Determine the (X, Y) coordinate at the center of the cell enclosing the given text.  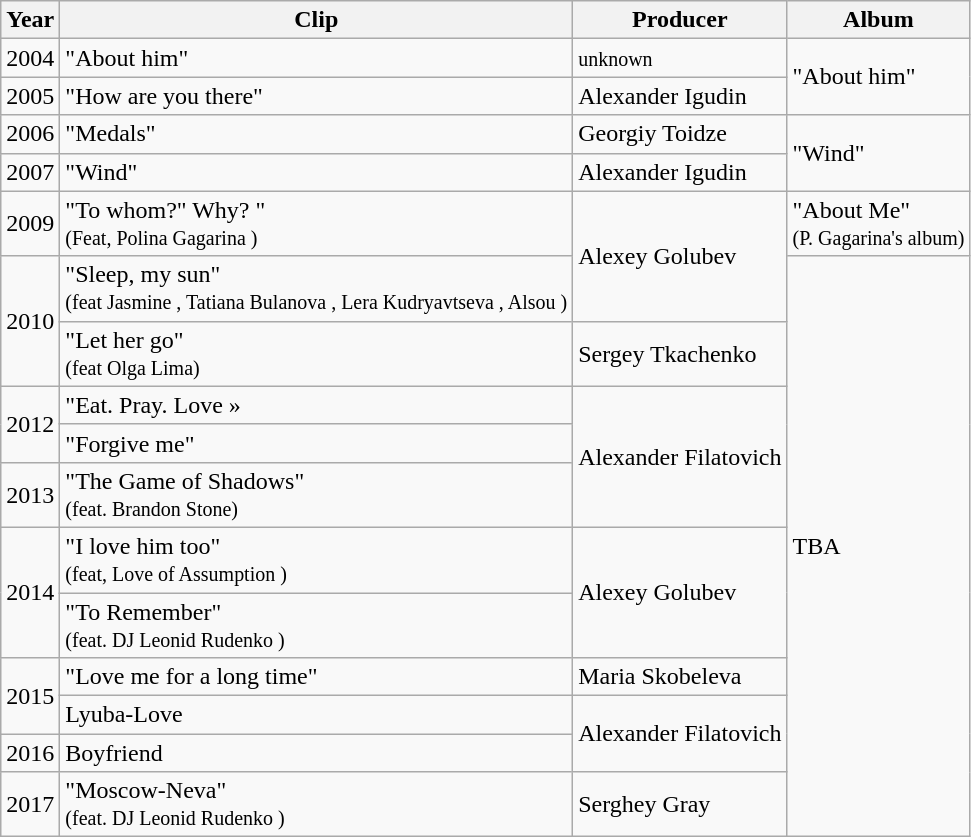
"Moscow-Neva"(feat. DJ Leonid Rudenko ) (316, 804)
2004 (30, 58)
Producer (680, 20)
TBA (878, 546)
Sergey Tkachenko (680, 354)
2010 (30, 321)
Year (30, 20)
Boyfriend (316, 753)
2007 (30, 172)
"How are you there" (316, 96)
"Let her go"(feat Olga Lima) (316, 354)
"To whom?" Why? "(Feat, Polina Gagarina ) (316, 224)
unknown (680, 58)
"The Game of Shadows"(feat. Brandon Stone) (316, 494)
"Love me for a long time" (316, 677)
2006 (30, 134)
"To Remember"(feat. DJ Leonid Rudenko ) (316, 624)
"About Me"(P. Gagarina's album) (878, 224)
2016 (30, 753)
Clip (316, 20)
Georgiy Toidze (680, 134)
"Medals" (316, 134)
Serghey Gray (680, 804)
"I love him too"(feat, Love of Assumption ) (316, 560)
2009 (30, 224)
"Sleep, my sun"(feat Jasmine , Tatiana Bulanova , Lera Kudryavtseva , Alsou ) (316, 288)
2015 (30, 696)
"Forgive me" (316, 443)
"Eat. Pray. Love » (316, 405)
Lyuba-Love (316, 715)
Maria Skobeleva (680, 677)
2014 (30, 592)
Album (878, 20)
2017 (30, 804)
2013 (30, 494)
2005 (30, 96)
2012 (30, 424)
